Scan for the cell matching the given text and deliver its [X, Y] coordinate at center. 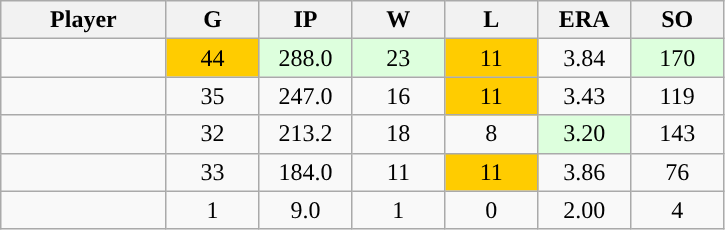
3.20 [584, 134]
143 [678, 134]
35 [212, 96]
3.84 [584, 58]
288.0 [306, 58]
18 [398, 134]
23 [398, 58]
SO [678, 20]
247.0 [306, 96]
Player [84, 20]
119 [678, 96]
44 [212, 58]
9.0 [306, 210]
32 [212, 134]
3.86 [584, 172]
8 [492, 134]
2.00 [584, 210]
L [492, 20]
170 [678, 58]
3.43 [584, 96]
IP [306, 20]
ERA [584, 20]
4 [678, 210]
184.0 [306, 172]
76 [678, 172]
33 [212, 172]
0 [492, 210]
W [398, 20]
16 [398, 96]
G [212, 20]
213.2 [306, 134]
